Output the [x, y] coordinate of the center of the cell containing the given text.  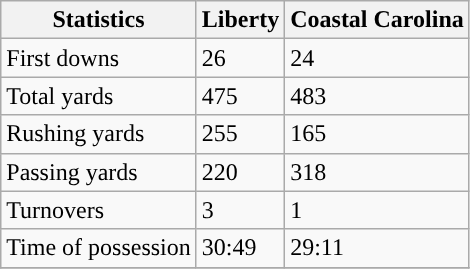
26 [240, 58]
165 [378, 134]
220 [240, 172]
483 [378, 96]
Turnovers [99, 210]
255 [240, 134]
29:11 [378, 248]
Total yards [99, 96]
1 [378, 210]
First downs [99, 58]
318 [378, 172]
Passing yards [99, 172]
Time of possession [99, 248]
3 [240, 210]
24 [378, 58]
Liberty [240, 20]
Coastal Carolina [378, 20]
475 [240, 96]
30:49 [240, 248]
Rushing yards [99, 134]
Statistics [99, 20]
